Find where the given text appears and provide that cell's center as [X, Y] coordinate. 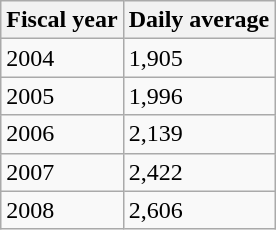
2,422 [199, 172]
2006 [62, 134]
1,996 [199, 96]
2005 [62, 96]
2,606 [199, 210]
Fiscal year [62, 20]
2007 [62, 172]
2,139 [199, 134]
Daily average [199, 20]
1,905 [199, 58]
2008 [62, 210]
2004 [62, 58]
